Identify which cell holds the provided text, then report its [x, y] central coordinate. 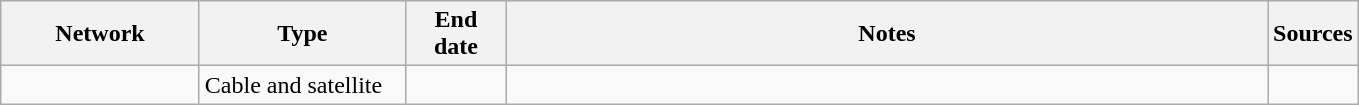
Network [100, 34]
End date [456, 34]
Cable and satellite [302, 85]
Notes [886, 34]
Sources [1314, 34]
Type [302, 34]
